Provide the (X, Y) coordinate of the cell's center where the given text is located.  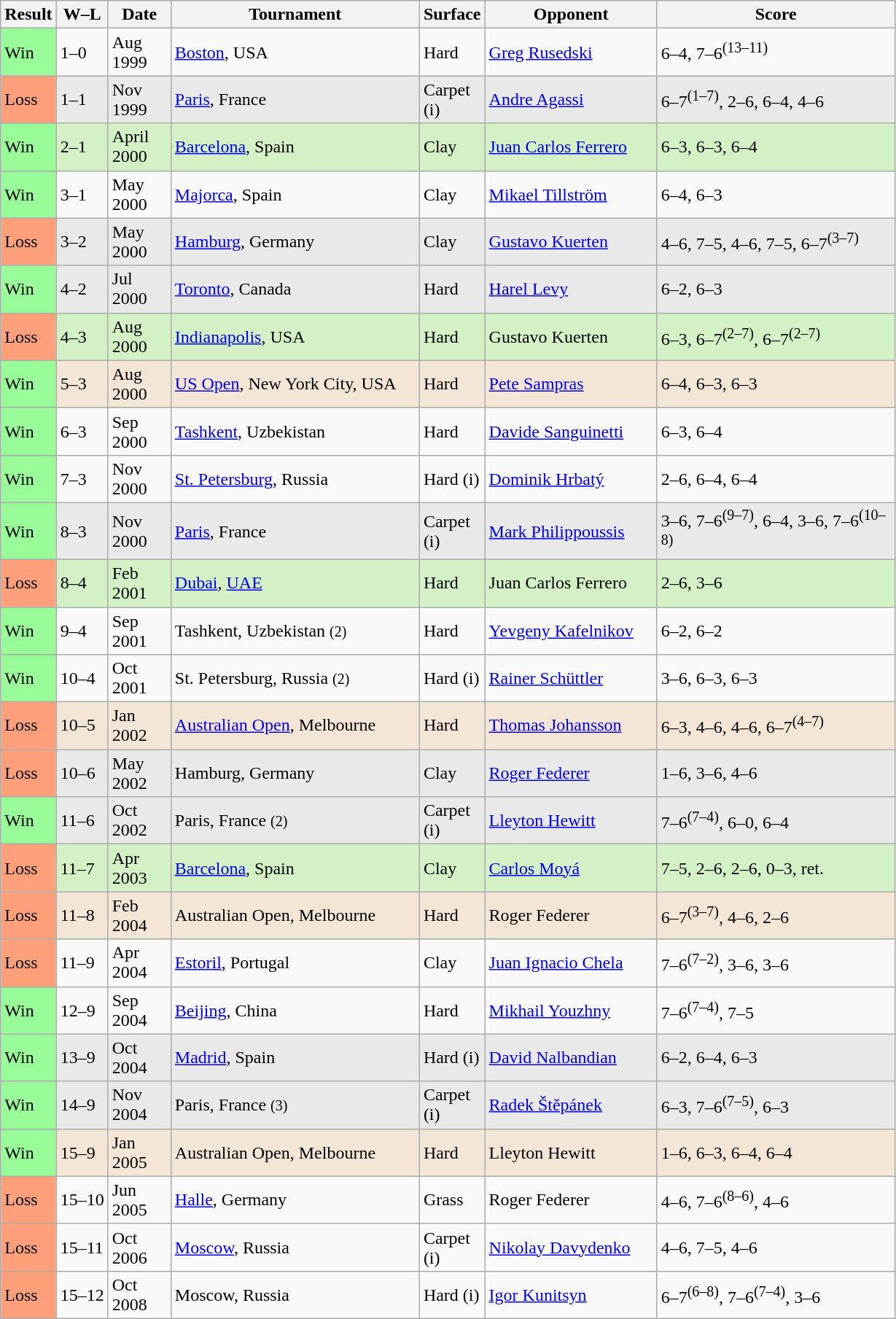
14–9 (82, 1105)
6–4, 6–3 (776, 194)
Indianapolis, USA (295, 337)
7–6(7–2), 3–6, 3–6 (776, 962)
11–6 (82, 821)
2–1 (82, 147)
Greg Rusedski (571, 52)
Aug 1999 (139, 52)
6–2, 6–4, 6–3 (776, 1057)
6–4, 6–3, 6–3 (776, 384)
April 2000 (139, 147)
7–3 (82, 478)
6–3, 7–6(7–5), 6–3 (776, 1105)
Jun 2005 (139, 1200)
8–4 (82, 583)
Apr 2004 (139, 962)
Grass (452, 1200)
6–4, 7–6(13–11) (776, 52)
6–7(6–8), 7–6(7–4), 3–6 (776, 1295)
Nikolay Davydenko (571, 1247)
5–3 (82, 384)
Nov 2004 (139, 1105)
Dominik Hrbatý (571, 478)
6–2, 6–3 (776, 289)
Opponent (571, 15)
6–3 (82, 432)
Result (28, 15)
3–1 (82, 194)
Nov 1999 (139, 99)
Juan Ignacio Chela (571, 962)
4–6, 7–5, 4–6 (776, 1247)
St. Petersburg, Russia (295, 478)
13–9 (82, 1057)
1–6, 6–3, 6–4, 6–4 (776, 1152)
7–5, 2–6, 2–6, 0–3, ret. (776, 868)
Pete Sampras (571, 384)
Harel Levy (571, 289)
Thomas Johansson (571, 726)
Madrid, Spain (295, 1057)
12–9 (82, 1011)
11–7 (82, 868)
Halle, Germany (295, 1200)
Mark Philippoussis (571, 531)
Boston, USA (295, 52)
2–6, 6–4, 6–4 (776, 478)
Jan 2005 (139, 1152)
Jan 2002 (139, 726)
Tashkent, Uzbekistan (295, 432)
9–4 (82, 631)
10–5 (82, 726)
3–2 (82, 242)
3–6, 6–3, 6–3 (776, 678)
11–9 (82, 962)
1–1 (82, 99)
7–6(7–4), 6–0, 6–4 (776, 821)
Paris, France (2) (295, 821)
3–6, 7–6(9–7), 6–4, 3–6, 7–6(10–8) (776, 531)
6–3, 6–3, 6–4 (776, 147)
Oct 2008 (139, 1295)
Radek Štěpánek (571, 1105)
6–3, 6–4 (776, 432)
1–6, 3–6, 4–6 (776, 773)
Sep 2001 (139, 631)
6–3, 4–6, 4–6, 6–7(4–7) (776, 726)
Beijing, China (295, 1011)
Score (776, 15)
15–10 (82, 1200)
15–9 (82, 1152)
8–3 (82, 531)
Oct 2002 (139, 821)
Oct 2001 (139, 678)
7–6(7–4), 7–5 (776, 1011)
4–6, 7–5, 4–6, 7–5, 6–7(3–7) (776, 242)
6–3, 6–7(2–7), 6–7(2–7) (776, 337)
11–8 (82, 916)
US Open, New York City, USA (295, 384)
1–0 (82, 52)
4–2 (82, 289)
Oct 2006 (139, 1247)
Date (139, 15)
Tournament (295, 15)
Sep 2004 (139, 1011)
St. Petersburg, Russia (2) (295, 678)
10–4 (82, 678)
Paris, France (3) (295, 1105)
Igor Kunitsyn (571, 1295)
Jul 2000 (139, 289)
Tashkent, Uzbekistan (2) (295, 631)
Surface (452, 15)
15–12 (82, 1295)
Mikael Tillström (571, 194)
Toronto, Canada (295, 289)
Feb 2004 (139, 916)
Yevgeny Kafelnikov (571, 631)
15–11 (82, 1247)
6–7(1–7), 2–6, 6–4, 4–6 (776, 99)
Mikhail Youzhny (571, 1011)
Carlos Moyá (571, 868)
W–L (82, 15)
6–7(3–7), 4–6, 2–6 (776, 916)
6–2, 6–2 (776, 631)
Dubai, UAE (295, 583)
4–6, 7–6(8–6), 4–6 (776, 1200)
Andre Agassi (571, 99)
Oct 2004 (139, 1057)
4–3 (82, 337)
Apr 2003 (139, 868)
Feb 2001 (139, 583)
Rainer Schüttler (571, 678)
10–6 (82, 773)
Estoril, Portugal (295, 962)
Majorca, Spain (295, 194)
Davide Sanguinetti (571, 432)
2–6, 3–6 (776, 583)
David Nalbandian (571, 1057)
Sep 2000 (139, 432)
May 2002 (139, 773)
